Scan for the cell matching the given text and deliver its (X, Y) coordinate at center. 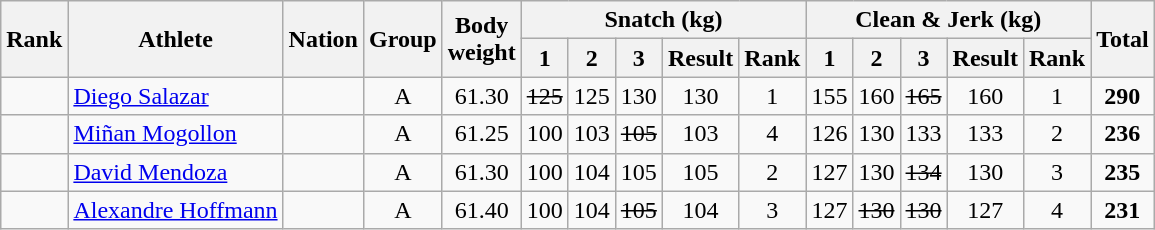
61.25 (482, 134)
Miñan Mogollon (176, 134)
Snatch (kg) (664, 20)
Total (1123, 39)
David Mendoza (176, 172)
231 (1123, 210)
134 (924, 172)
Bodyweight (482, 39)
236 (1123, 134)
61.40 (482, 210)
Group (402, 39)
Clean & Jerk (kg) (948, 20)
290 (1123, 96)
Athlete (176, 39)
Diego Salazar (176, 96)
Nation (323, 39)
235 (1123, 172)
126 (830, 134)
165 (924, 96)
Alexandre Hoffmann (176, 210)
155 (830, 96)
